Determine the [X, Y] coordinate at the center of the cell enclosing the given text.  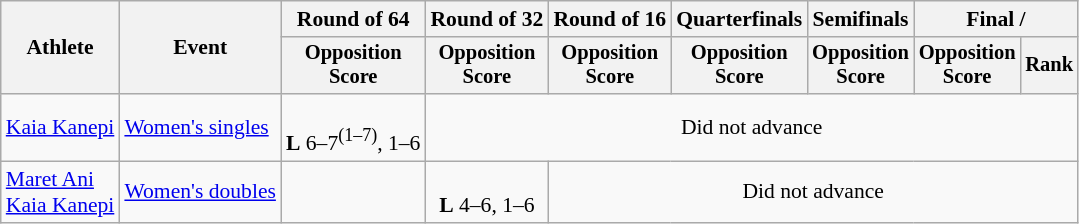
Women's doubles [200, 192]
Round of 64 [353, 19]
Quarterfinals [739, 19]
Round of 32 [486, 19]
Round of 16 [610, 19]
Kaia Kanepi [60, 128]
Rank [1049, 66]
Women's singles [200, 128]
L 4–6, 1–6 [486, 192]
Final / [996, 19]
Event [200, 48]
Maret AniKaia Kanepi [60, 192]
Semifinals [860, 19]
Athlete [60, 48]
L 6–7(1–7), 1–6 [353, 128]
